Extract the [X, Y] coordinate from the center of the cell holding the provided text.  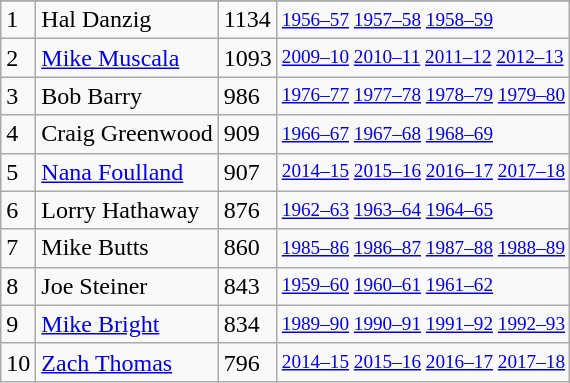
1959–60 1960–61 1961–62 [423, 286]
6 [18, 210]
1134 [248, 20]
843 [248, 286]
909 [248, 134]
1976–77 1977–78 1978–79 1979–80 [423, 96]
9 [18, 324]
1966–67 1967–68 1968–69 [423, 134]
3 [18, 96]
986 [248, 96]
Craig Greenwood [127, 134]
Lorry Hathaway [127, 210]
1962–63 1963–64 1964–65 [423, 210]
8 [18, 286]
876 [248, 210]
796 [248, 362]
10 [18, 362]
860 [248, 248]
Mike Bright [127, 324]
1985–86 1986–87 1987–88 1988–89 [423, 248]
1989–90 1990–91 1991–92 1992–93 [423, 324]
Hal Danzig [127, 20]
Bob Barry [127, 96]
Joe Steiner [127, 286]
7 [18, 248]
Mike Muscala [127, 58]
1093 [248, 58]
2 [18, 58]
Zach Thomas [127, 362]
4 [18, 134]
1 [18, 20]
5 [18, 172]
1956–57 1957–58 1958–59 [423, 20]
2009–10 2010–11 2011–12 2012–13 [423, 58]
907 [248, 172]
Mike Butts [127, 248]
Nana Foulland [127, 172]
834 [248, 324]
